For the text-containing cell, return its midpoint in [x, y] coordinate format. 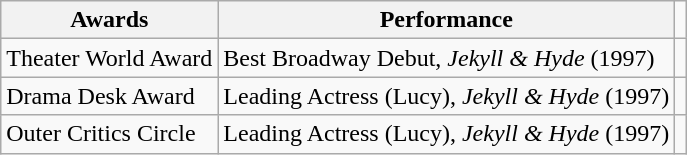
Drama Desk Award [110, 96]
Outer Critics Circle [110, 134]
Performance [446, 20]
Best Broadway Debut, Jekyll & Hyde (1997) [446, 58]
Theater World Award [110, 58]
Awards [110, 20]
